Identify which cell holds the provided text, then report its [X, Y] central coordinate. 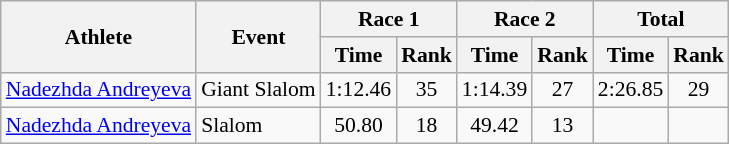
Total [661, 19]
Event [258, 36]
29 [698, 90]
Athlete [98, 36]
2:26.85 [630, 90]
13 [562, 126]
1:14.39 [494, 90]
1:12.46 [358, 90]
35 [426, 90]
Giant Slalom [258, 90]
18 [426, 126]
Race 1 [389, 19]
49.42 [494, 126]
Slalom [258, 126]
27 [562, 90]
Race 2 [525, 19]
50.80 [358, 126]
